Return the (X, Y) coordinate for the center point of the cell that contains the specified text.  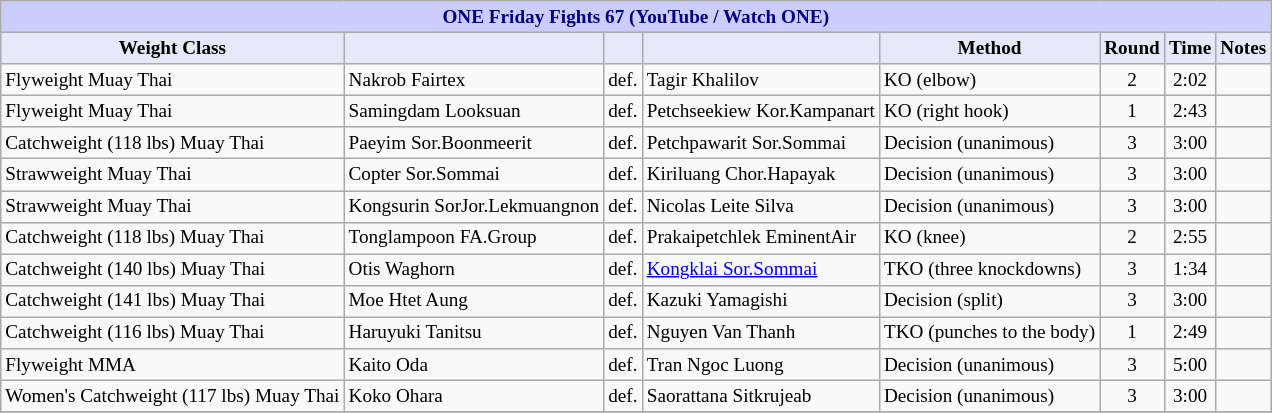
Copter Sor.Sommai (474, 175)
ONE Friday Fights 67 (YouTube / Watch ONE) (636, 17)
Decision (split) (989, 301)
Nakrob Fairtex (474, 80)
Tonglampoon FA.Group (474, 238)
Nguyen Van Thanh (760, 333)
Samingdam Looksuan (474, 111)
Kaito Oda (474, 365)
Women's Catchweight (117 lbs) Muay Thai (172, 396)
Nicolas Leite Silva (760, 206)
Tagir Khalilov (760, 80)
2:02 (1190, 80)
Saorattana Sitkrujeab (760, 396)
Kiriluang Chor.Hapayak (760, 175)
Kazuki Yamagishi (760, 301)
Weight Class (172, 48)
2:55 (1190, 238)
TKO (three knockdowns) (989, 270)
Catchweight (140 lbs) Muay Thai (172, 270)
Paeyim Sor.Boonmeerit (474, 143)
Method (989, 48)
2:49 (1190, 333)
Prakaipetchlek EminentAir (760, 238)
Moe Htet Aung (474, 301)
Round (1132, 48)
Petchpawarit Sor.Sommai (760, 143)
Catchweight (141 lbs) Muay Thai (172, 301)
Petchseekiew Kor.Kampanart (760, 111)
Flyweight MMA (172, 365)
Catchweight (116 lbs) Muay Thai (172, 333)
Tran Ngoc Luong (760, 365)
Koko Ohara (474, 396)
Haruyuki Tanitsu (474, 333)
Kongklai Sor.Sommai (760, 270)
Kongsurin SorJor.Lekmuangnon (474, 206)
Time (1190, 48)
KO (elbow) (989, 80)
Otis Waghorn (474, 270)
TKO (punches to the body) (989, 333)
1:34 (1190, 270)
KO (right hook) (989, 111)
KO (knee) (989, 238)
Notes (1244, 48)
2:43 (1190, 111)
5:00 (1190, 365)
